Output the [x, y] coordinate of the center of the cell containing the given text.  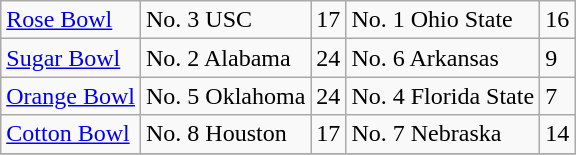
14 [558, 134]
16 [558, 20]
9 [558, 58]
No. 1 Ohio State [443, 20]
Cotton Bowl [71, 134]
No. 5 Oklahoma [225, 96]
7 [558, 96]
No. 7 Nebraska [443, 134]
No. 6 Arkansas [443, 58]
Rose Bowl [71, 20]
No. 3 USC [225, 20]
Sugar Bowl [71, 58]
Orange Bowl [71, 96]
No. 8 Houston [225, 134]
No. 4 Florida State [443, 96]
No. 2 Alabama [225, 58]
